Scan for the cell matching the given text and deliver its (x, y) coordinate at center. 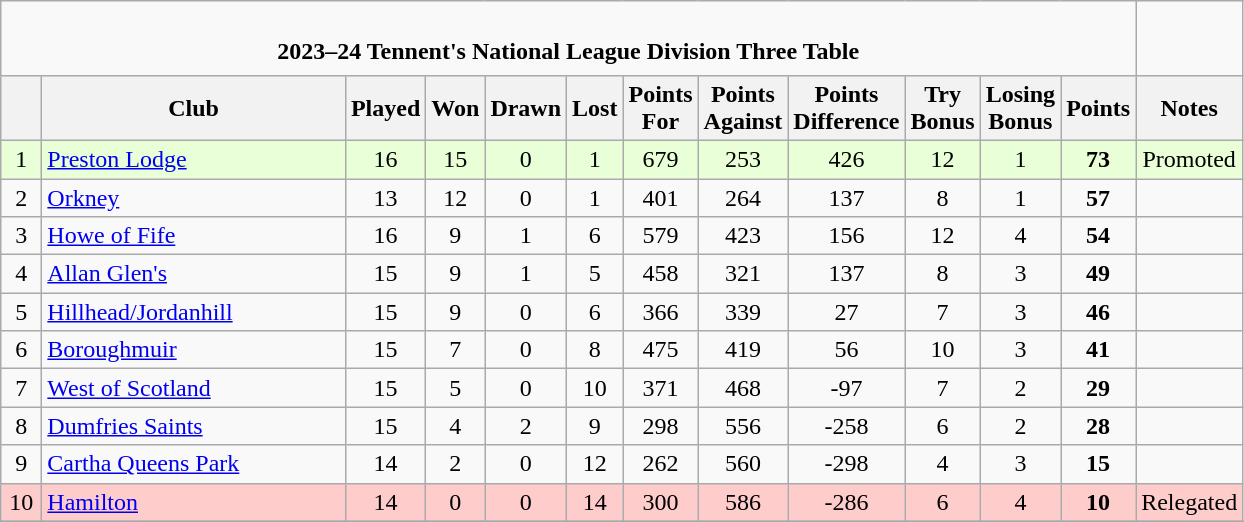
73 (1098, 159)
Promoted (1190, 159)
339 (743, 312)
13 (385, 197)
41 (1098, 350)
Points (1098, 108)
560 (743, 464)
679 (660, 159)
468 (743, 388)
556 (743, 426)
300 (660, 502)
Points Difference (846, 108)
Club (194, 108)
56 (846, 350)
Losing Bonus (1020, 108)
Preston Lodge (194, 159)
366 (660, 312)
West of Scotland (194, 388)
-298 (846, 464)
458 (660, 274)
49 (1098, 274)
586 (743, 502)
298 (660, 426)
401 (660, 197)
Boroughmuir (194, 350)
Drawn (526, 108)
Relegated (1190, 502)
Played (385, 108)
Howe of Fife (194, 236)
Hamilton (194, 502)
Hillhead/Jordanhill (194, 312)
Allan Glen's (194, 274)
Dumfries Saints (194, 426)
Points Against (743, 108)
-286 (846, 502)
Notes (1190, 108)
Won (456, 108)
54 (1098, 236)
27 (846, 312)
Points For (660, 108)
46 (1098, 312)
156 (846, 236)
Lost (595, 108)
Orkney (194, 197)
-258 (846, 426)
28 (1098, 426)
253 (743, 159)
371 (660, 388)
57 (1098, 197)
264 (743, 197)
475 (660, 350)
419 (743, 350)
426 (846, 159)
29 (1098, 388)
321 (743, 274)
Try Bonus (942, 108)
-97 (846, 388)
262 (660, 464)
579 (660, 236)
Cartha Queens Park (194, 464)
423 (743, 236)
